Pinpoint the cell where the given text exists, returning its (x, y) midpoint coordinate. 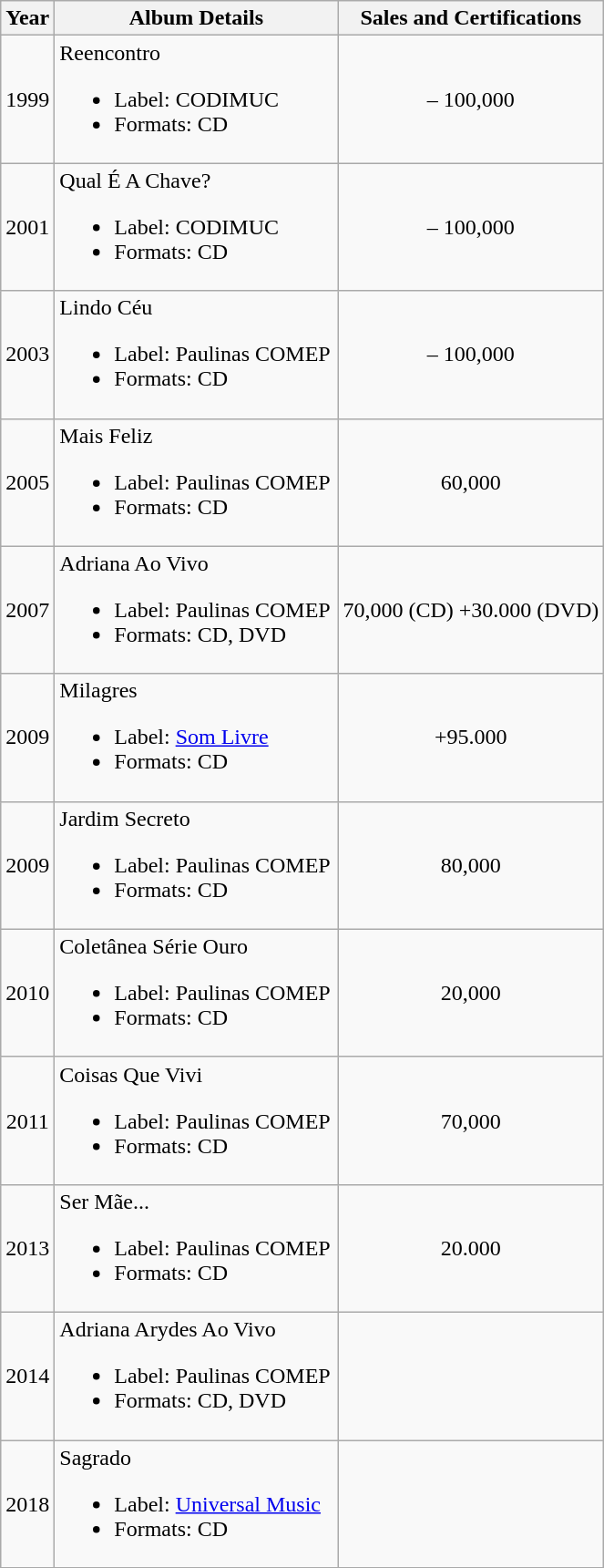
SagradoLabel: Universal MusicFormats: CD (197, 1504)
2013 (27, 1248)
Qual É A Chave?Label: CODIMUCFormats: CD (197, 227)
ReencontroLabel: CODIMUCFormats: CD (197, 99)
Adriana Arydes Ao VivoLabel: Paulinas COMEPFormats: CD, DVD (197, 1376)
Adriana Ao VivoLabel: Paulinas COMEPFormats: CD, DVD (197, 610)
2018 (27, 1504)
70,000 (CD) +30.000 (DVD) (471, 610)
2010 (27, 993)
20,000 (471, 993)
Coisas Que ViviLabel: Paulinas COMEPFormats: CD (197, 1120)
Album Details (197, 18)
Lindo CéuLabel: Paulinas COMEPFormats: CD (197, 355)
70,000 (471, 1120)
2011 (27, 1120)
80,000 (471, 865)
Coletânea Série OuroLabel: Paulinas COMEPFormats: CD (197, 993)
Ser Mãe...Label: Paulinas COMEPFormats: CD (197, 1248)
2005 (27, 482)
MilagresLabel: Som LivreFormats: CD (197, 738)
2014 (27, 1376)
Jardim SecretoLabel: Paulinas COMEPFormats: CD (197, 865)
2003 (27, 355)
1999 (27, 99)
2007 (27, 610)
Year (27, 18)
20.000 (471, 1248)
+95.000 (471, 738)
Sales and Certifications (471, 18)
60,000 (471, 482)
2001 (27, 227)
Mais FelizLabel: Paulinas COMEPFormats: CD (197, 482)
